Scan for the cell matching the given text and deliver its (X, Y) coordinate at center. 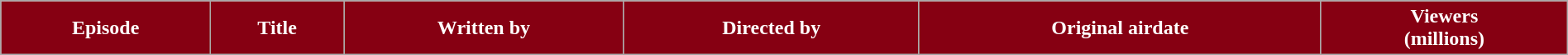
Written by (485, 28)
Title (278, 28)
Episode (106, 28)
Original airdate (1120, 28)
Viewers(millions) (1444, 28)
Directed by (771, 28)
